Identify which cell holds the provided text, then report its (X, Y) central coordinate. 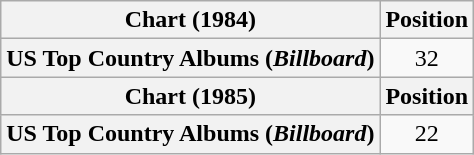
32 (427, 58)
22 (427, 134)
Chart (1985) (190, 96)
Chart (1984) (190, 20)
